Determine the (X, Y) coordinate at the center of the cell enclosing the given text.  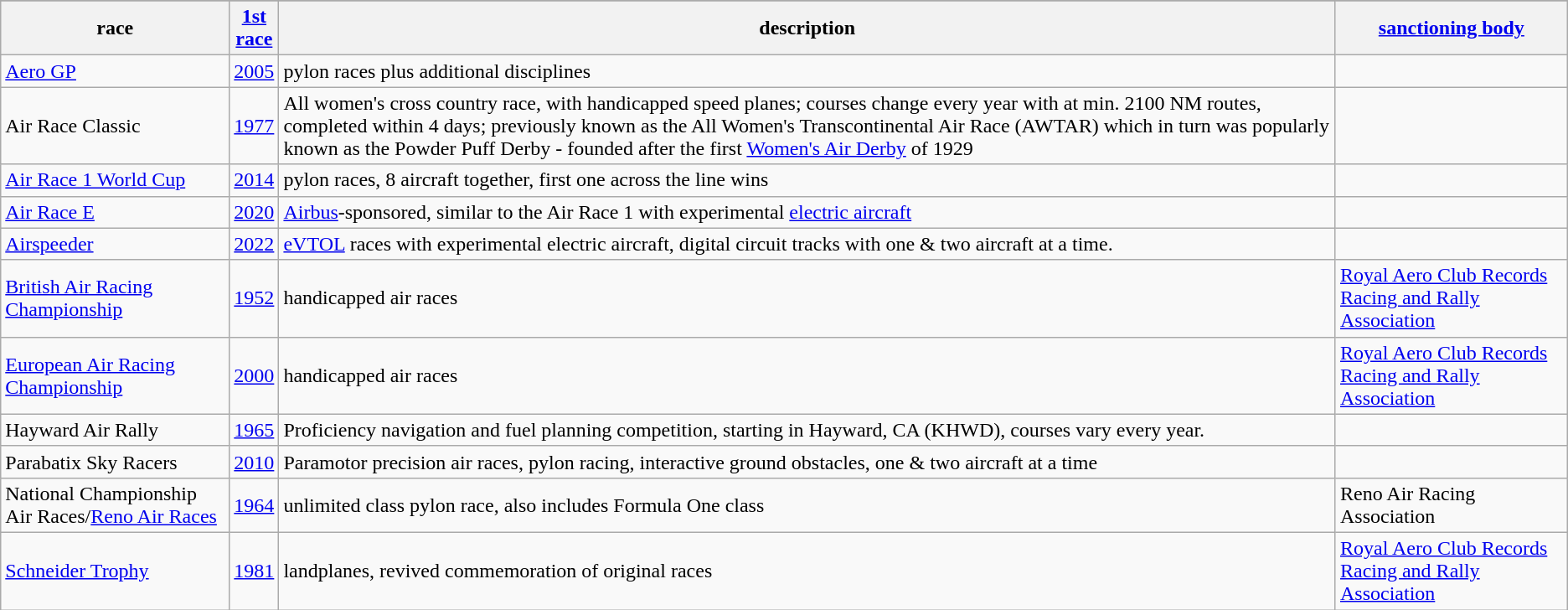
1952 (255, 298)
pylon races, 8 aircraft together, first one across the line wins (807, 180)
Reno Air Racing Association (1451, 504)
Parabatix Sky Racers (116, 462)
Airbus-sponsored, similar to the Air Race 1 with experimental electric aircraft (807, 212)
Airspeeder (116, 244)
Schneider Trophy (116, 571)
2000 (255, 375)
Paramotor precision air races, pylon racing, interactive ground obstacles, one & two aircraft at a time (807, 462)
eVTOL races with experimental electric aircraft, digital circuit tracks with one & two aircraft at a time. (807, 244)
1965 (255, 430)
description (807, 28)
2005 (255, 71)
2010 (255, 462)
2022 (255, 244)
pylon races plus additional disciplines (807, 71)
race (116, 28)
British Air Racing Championship (116, 298)
Proficiency navigation and fuel planning competition, starting in Hayward, CA (KHWD), courses vary every year. (807, 430)
Air Race 1 World Cup (116, 180)
European Air Racing Championship (116, 375)
1977 (255, 126)
Hayward Air Rally (116, 430)
National Championship Air Races/Reno Air Races (116, 504)
Air Race Classic (116, 126)
Air Race E (116, 212)
1981 (255, 571)
unlimited class pylon race, also includes Formula One class (807, 504)
Aero GP (116, 71)
2020 (255, 212)
2014 (255, 180)
1strace (255, 28)
sanctioning body (1451, 28)
1964 (255, 504)
landplanes, revived commemoration of original races (807, 571)
